From the cell containing the given text, extract its center point as (X, Y) coordinate. 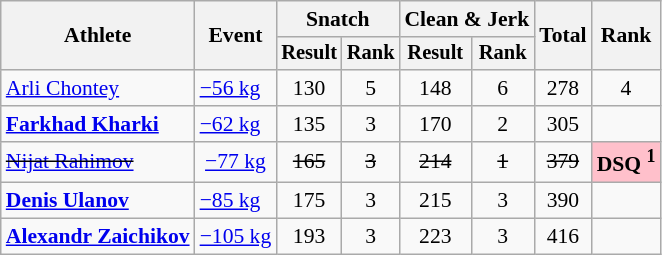
223 (435, 237)
175 (309, 201)
193 (309, 237)
278 (562, 88)
130 (309, 88)
4 (626, 88)
−105 kg (236, 237)
5 (371, 88)
−77 kg (236, 162)
165 (309, 162)
Farkhad Kharki (98, 124)
305 (562, 124)
214 (435, 162)
Nijat Rahimov (98, 162)
170 (435, 124)
Event (236, 36)
Total (562, 36)
148 (435, 88)
215 (435, 201)
6 (502, 88)
−56 kg (236, 88)
DSQ 1 (626, 162)
416 (562, 237)
390 (562, 201)
Alexandr Zaichikov (98, 237)
Snatch (338, 19)
135 (309, 124)
Clean & Jerk (466, 19)
Denis Ulanov (98, 201)
−85 kg (236, 201)
1 (502, 162)
Athlete (98, 36)
Arli Chontey (98, 88)
379 (562, 162)
−62 kg (236, 124)
2 (502, 124)
